Search for the cell housing the specified text and yield its (x, y) center coordinate. 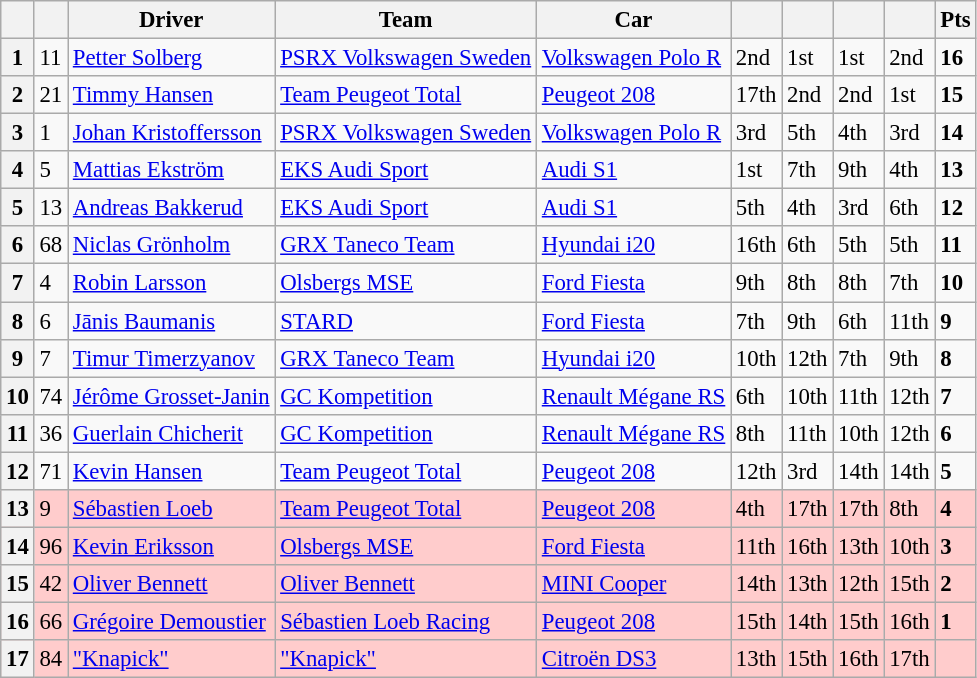
Kevin Eriksson (172, 546)
Mattias Ekström (172, 170)
66 (50, 621)
Citroën DS3 (633, 659)
Grégoire Demoustier (172, 621)
Niclas Grönholm (172, 245)
Johan Kristoffersson (172, 133)
Petter Solberg (172, 58)
Driver (172, 20)
Jérôme Grosset-Janin (172, 396)
Team (406, 20)
Jānis Baumanis (172, 321)
Timur Timerzyanov (172, 358)
84 (50, 659)
Car (633, 20)
71 (50, 471)
Pts (956, 20)
STARD (406, 321)
74 (50, 396)
Timmy Hansen (172, 95)
Sébastien Loeb Racing (406, 621)
68 (50, 245)
21 (50, 95)
17 (18, 659)
Sébastien Loeb (172, 509)
Robin Larsson (172, 283)
Kevin Hansen (172, 471)
Andreas Bakkerud (172, 208)
42 (50, 584)
36 (50, 433)
Guerlain Chicherit (172, 433)
MINI Cooper (633, 584)
96 (50, 546)
